Output the [x, y] coordinate of the center of the cell containing the given text.  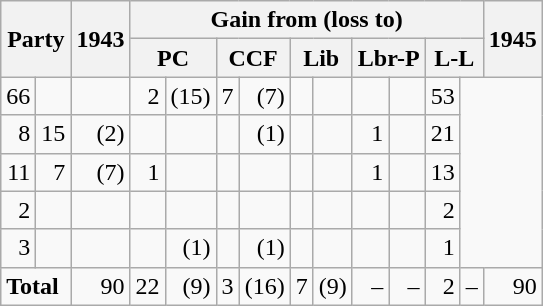
PC [173, 58]
(2) [100, 134]
53 [442, 96]
11 [18, 172]
Party [36, 39]
22 [148, 286]
CCF [253, 58]
1943 [100, 39]
(16) [264, 286]
(15) [190, 96]
66 [18, 96]
8 [18, 134]
21 [442, 134]
L-L [454, 58]
Lib [321, 58]
15 [54, 134]
Total [36, 286]
1945 [512, 39]
Lbr-P [388, 58]
13 [442, 172]
Gain from (loss to) [306, 20]
